Locate the cell with the specified text and output its (X, Y) center coordinate. 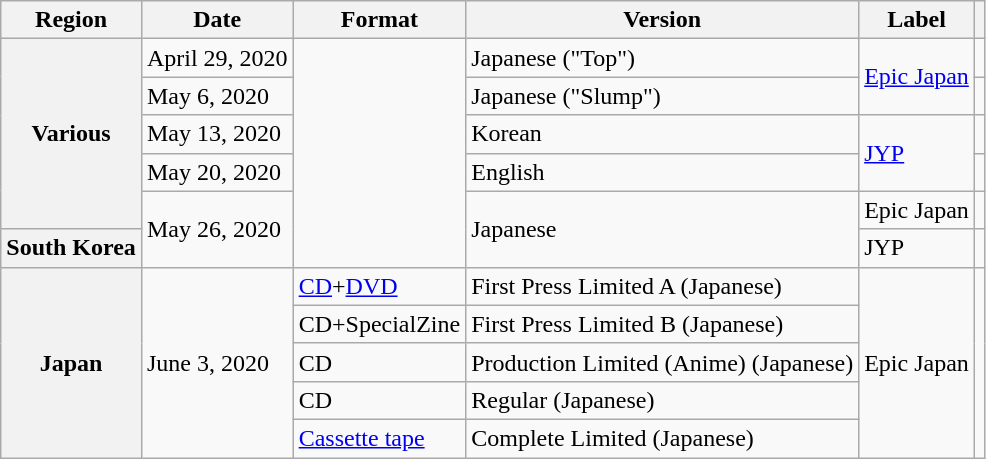
June 3, 2020 (217, 362)
Production Limited (Anime) (Japanese) (662, 362)
Date (217, 20)
Japan (72, 362)
Format (380, 20)
Complete Limited (Japanese) (662, 438)
Korean (662, 134)
May 6, 2020 (217, 96)
Japanese (662, 229)
Region (72, 20)
April 29, 2020 (217, 58)
First Press Limited A (Japanese) (662, 286)
Regular (Japanese) (662, 400)
Japanese ("Slump") (662, 96)
Various (72, 134)
First Press Limited B (Japanese) (662, 324)
Version (662, 20)
Japanese ("Top") (662, 58)
Label (917, 20)
May 20, 2020 (217, 172)
South Korea (72, 248)
May 26, 2020 (217, 229)
English (662, 172)
May 13, 2020 (217, 134)
Cassette tape (380, 438)
CD+SpecialZine (380, 324)
CD+DVD (380, 286)
